For the text-containing cell, return its midpoint in [x, y] coordinate format. 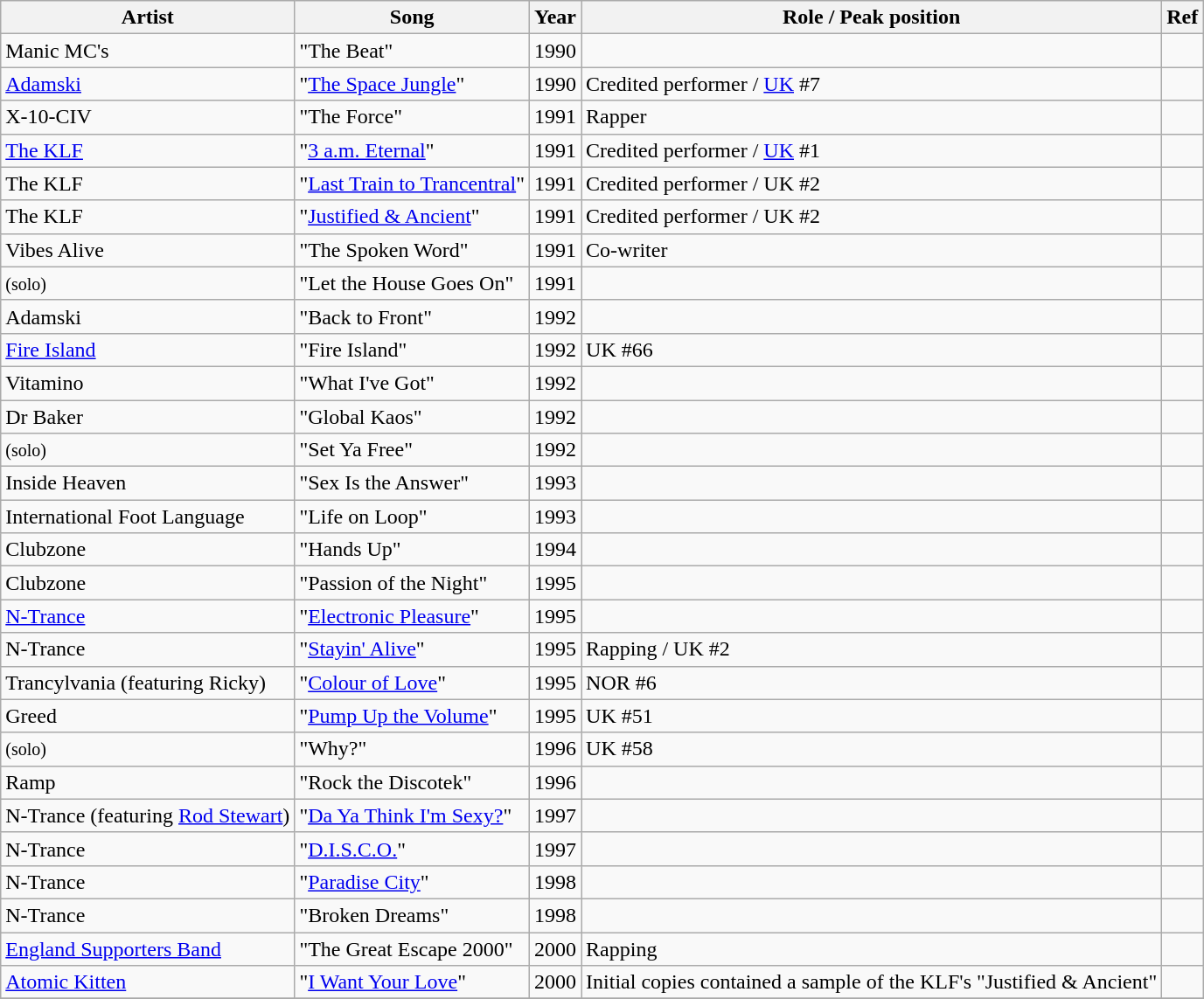
"Passion of the Night" [413, 583]
England Supporters Band [148, 948]
Greed [148, 716]
UK #66 [872, 350]
Atomic Kitten [148, 982]
X-10-CIV [148, 117]
Credited performer / UK #1 [872, 150]
1994 [556, 550]
"Justified & Ancient" [413, 217]
"Last Train to Trancentral" [413, 184]
"Electronic Pleasure" [413, 616]
Co-writer [872, 250]
"Back to Front" [413, 316]
Ramp [148, 782]
"Why?" [413, 749]
Rapping [872, 948]
"Colour of Love" [413, 683]
"Da Ya Think I'm Sexy?" [413, 815]
Vitamino [148, 383]
Role / Peak position [872, 17]
UK #58 [872, 749]
Ref [1182, 17]
"Broken Dreams" [413, 915]
Year [556, 17]
"The Space Jungle" [413, 84]
"Life on Loop" [413, 517]
Vibes Alive [148, 250]
"Sex Is the Answer" [413, 483]
NOR #6 [872, 683]
"3 a.m. Eternal" [413, 150]
Song [413, 17]
"The Great Escape 2000" [413, 948]
"Hands Up" [413, 550]
"Rock the Discotek" [413, 782]
"Set Ya Free" [413, 450]
Rapper [872, 117]
Fire Island [148, 350]
Rapping / UK #2 [872, 649]
Inside Heaven [148, 483]
"What I've Got" [413, 383]
"Paradise City" [413, 882]
"Pump Up the Volume" [413, 716]
"The Force" [413, 117]
"Let the House Goes On" [413, 283]
Credited performer / UK #7 [872, 84]
Initial copies contained a sample of the KLF's "Justified & Ancient" [872, 982]
"Fire Island" [413, 350]
UK #51 [872, 716]
Manic MC's [148, 51]
"The Beat" [413, 51]
Artist [148, 17]
Trancylvania (featuring Ricky) [148, 683]
"I Want Your Love" [413, 982]
"Stayin' Alive" [413, 649]
Dr Baker [148, 417]
International Foot Language [148, 517]
"The Spoken Word" [413, 250]
"D.I.S.C.O." [413, 849]
"Global Kaos" [413, 417]
N-Trance (featuring Rod Stewart) [148, 815]
